Scan for the cell matching the given text and deliver its (x, y) coordinate at center. 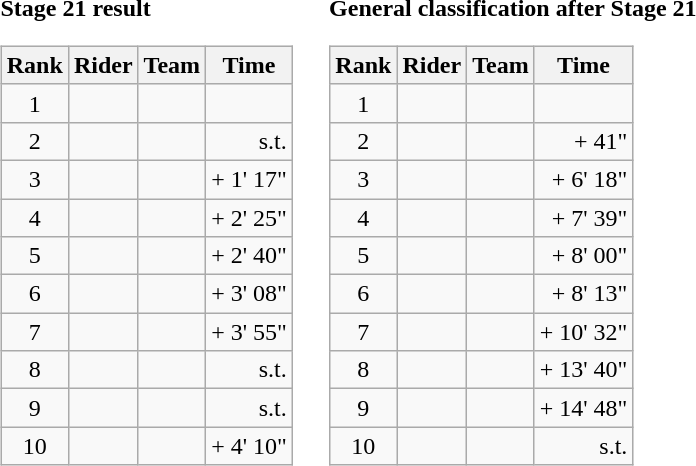
+ 13' 40" (584, 370)
+ 8' 13" (584, 294)
+ 2' 25" (250, 217)
+ 3' 55" (250, 332)
+ 14' 48" (584, 408)
+ 7' 39" (584, 217)
+ 10' 32" (584, 332)
+ 3' 08" (250, 294)
+ 41" (584, 141)
+ 4' 10" (250, 446)
+ 6' 18" (584, 179)
+ 8' 00" (584, 256)
+ 2' 40" (250, 256)
+ 1' 17" (250, 179)
